Detect which cell encompasses the target text, then output its (X, Y) center coordinate. 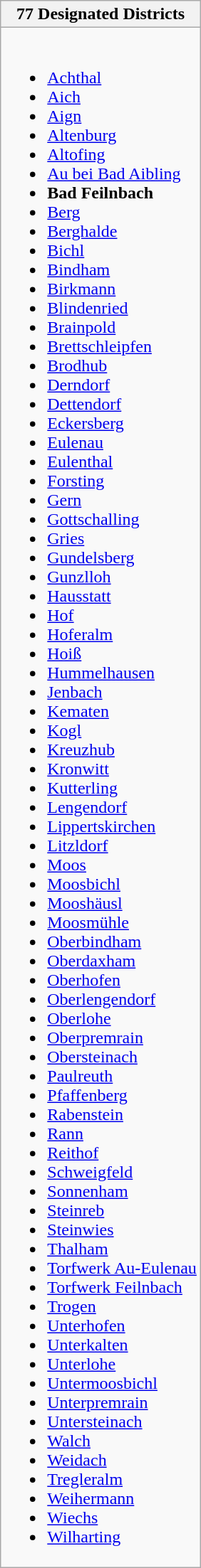
77 Designated Districts (101, 14)
